Return [X, Y] of the center of cell containing provided text 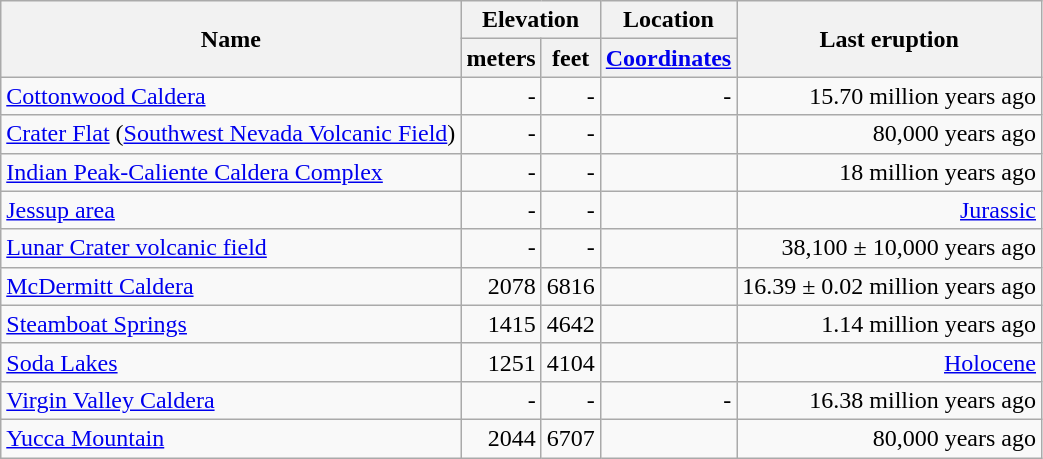
Coordinates [668, 58]
Soda Lakes [231, 362]
6707 [570, 438]
Yucca Mountain [231, 438]
Last eruption [890, 39]
18 million years ago [890, 172]
Jessup area [231, 210]
Location [668, 20]
Crater Flat (Southwest Nevada Volcanic Field) [231, 134]
4642 [570, 324]
1.14 million years ago [890, 324]
Steamboat Springs [231, 324]
16.39 ± 0.02 million years ago [890, 286]
Holocene [890, 362]
Cottonwood Caldera [231, 96]
4104 [570, 362]
2044 [501, 438]
Elevation [530, 20]
38,100 ± 10,000 years ago [890, 248]
1251 [501, 362]
Name [231, 39]
Indian Peak-Caliente Caldera Complex [231, 172]
Virgin Valley Caldera [231, 400]
McDermitt Caldera [231, 286]
16.38 million years ago [890, 400]
meters [501, 58]
1415 [501, 324]
6816 [570, 286]
Lunar Crater volcanic field [231, 248]
feet [570, 58]
2078 [501, 286]
Jurassic [890, 210]
15.70 million years ago [890, 96]
